For the text-containing cell, return its midpoint in (X, Y) coordinate format. 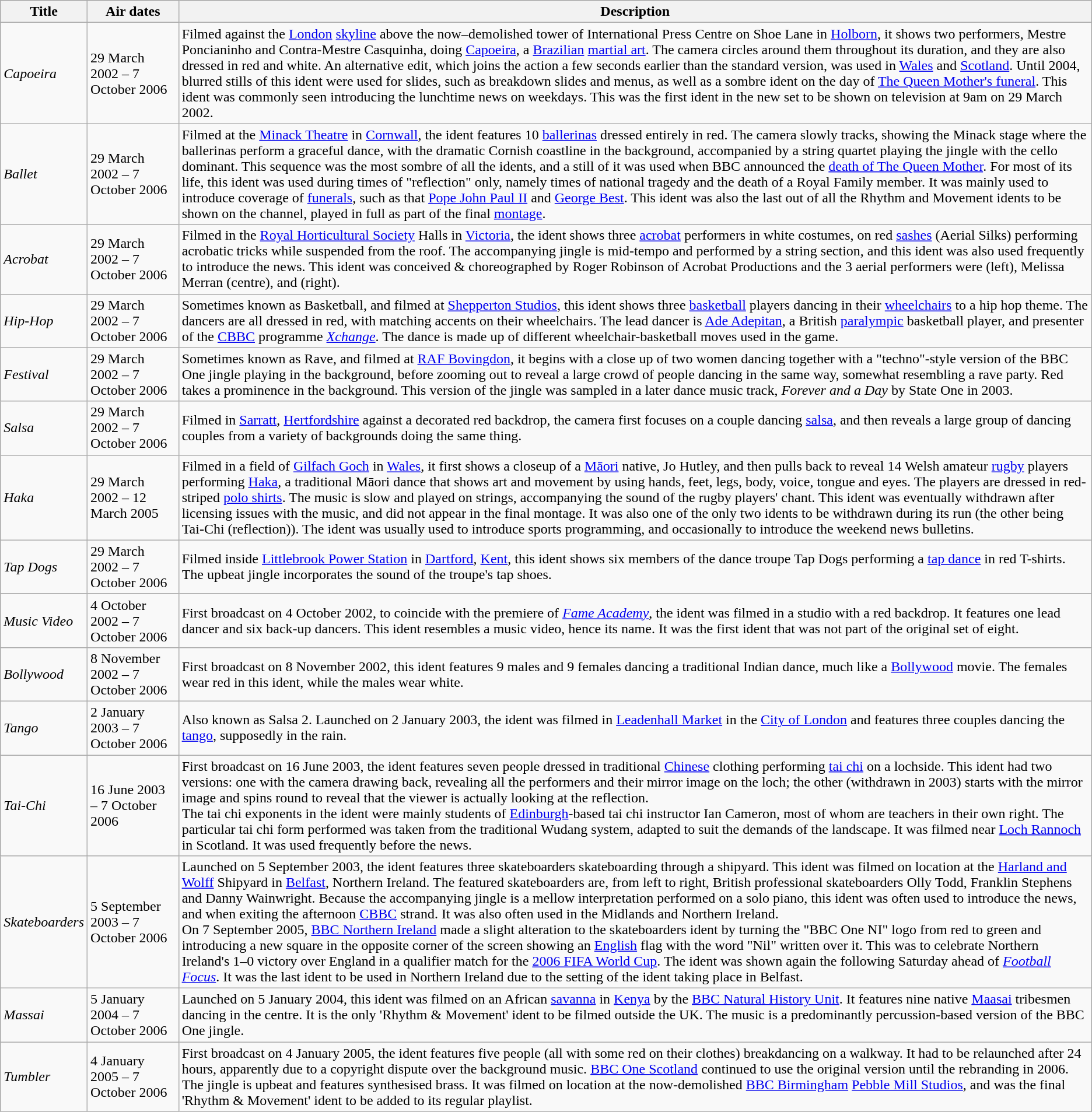
16 June 2003 – 7 October 2006 (133, 805)
Title (44, 12)
Haka (44, 497)
Tango (44, 728)
Skateboarders (44, 922)
29 March 2002 – 12 March 2005 (133, 497)
Bollywood (44, 674)
Acrobat (44, 259)
Tumbler (44, 1076)
Salsa (44, 428)
Tai-Chi (44, 805)
Capoeira (44, 73)
Massai (44, 1015)
Ballet (44, 174)
2 January 2003 – 7 October 2006 (133, 728)
5 September 2003 – 7 October 2006 (133, 922)
4 January 2005 – 7 October 2006 (133, 1076)
Festival (44, 374)
Air dates (133, 12)
Description (635, 12)
Tap Dogs (44, 567)
4 October 2002 – 7 October 2006 (133, 620)
8 November 2002 – 7 October 2006 (133, 674)
5 January 2004 – 7 October 2006 (133, 1015)
Hip-Hop (44, 321)
Music Video (44, 620)
